Extract the [X, Y] coordinate from the center of the cell holding the provided text.  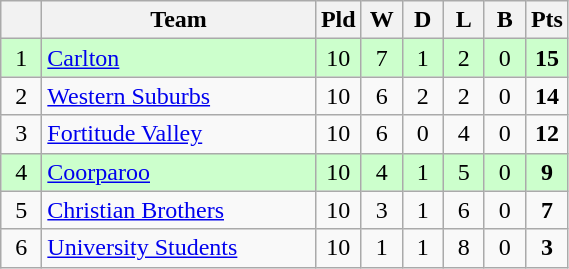
9 [546, 172]
Pts [546, 20]
Fortitude Valley [179, 134]
D [422, 20]
B [504, 20]
L [464, 20]
8 [464, 248]
Carlton [179, 58]
12 [546, 134]
Christian Brothers [179, 210]
Coorparoo [179, 172]
Western Suburbs [179, 96]
University Students [179, 248]
W [382, 20]
Pld [338, 20]
Team [179, 20]
15 [546, 58]
14 [546, 96]
